Identify which cell holds the provided text, then report its (X, Y) central coordinate. 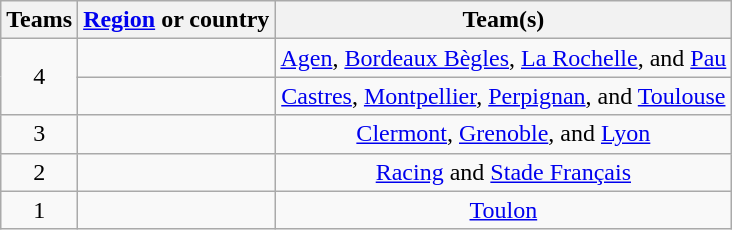
1 (40, 210)
3 (40, 134)
Castres, Montpellier, Perpignan, and Toulouse (504, 96)
Region or country (176, 20)
Agen, Bordeaux Bègles, La Rochelle, and Pau (504, 58)
Teams (40, 20)
Racing and Stade Français (504, 172)
2 (40, 172)
Team(s) (504, 20)
4 (40, 77)
Toulon (504, 210)
Clermont, Grenoble, and Lyon (504, 134)
